Scan for the cell matching the given text and deliver its [X, Y] coordinate at center. 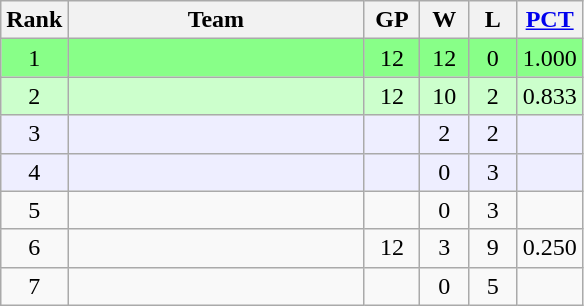
9 [494, 248]
0.833 [550, 96]
4 [34, 172]
7 [34, 286]
10 [444, 96]
Rank [34, 20]
0.250 [550, 248]
1.000 [550, 58]
6 [34, 248]
GP [392, 20]
1 [34, 58]
Team [216, 20]
PCT [550, 20]
L [494, 20]
W [444, 20]
